Scan for the cell matching the given text and deliver its (x, y) coordinate at center. 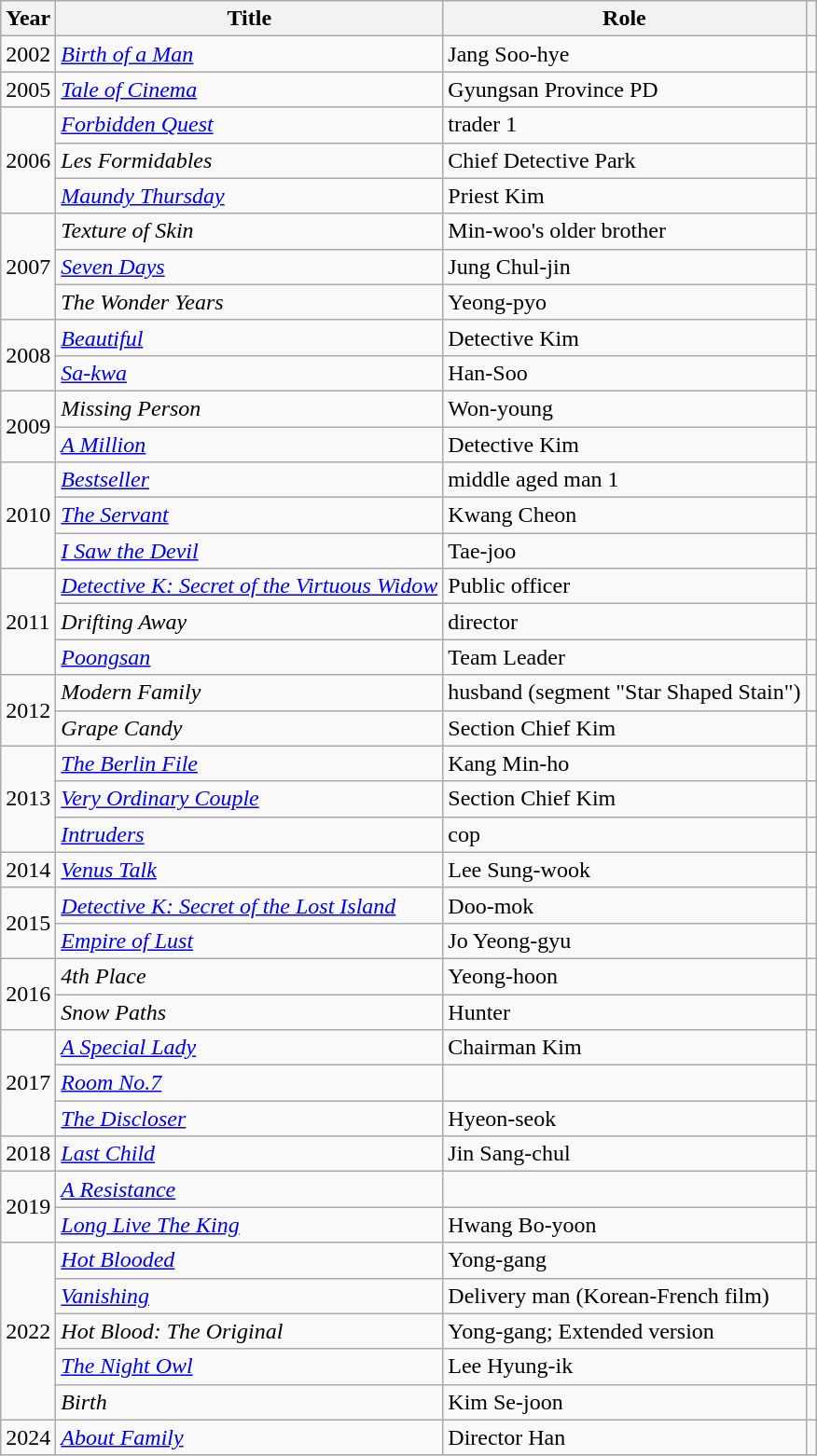
2016 (28, 994)
Yeong-pyo (625, 302)
Doo-mok (625, 905)
Kwang Cheon (625, 515)
Detective K: Secret of the Virtuous Widow (250, 586)
Detective K: Secret of the Lost Island (250, 905)
Texture of Skin (250, 231)
Han-Soo (625, 373)
Birth of a Man (250, 54)
Forbidden Quest (250, 125)
Intruders (250, 834)
The Night Owl (250, 1367)
Hot Blood: The Original (250, 1331)
Gyungsan Province PD (625, 89)
A Resistance (250, 1189)
2011 (28, 622)
Empire of Lust (250, 941)
Lee Hyung-ik (625, 1367)
Min-woo's older brother (625, 231)
Yong-gang (625, 1260)
Modern Family (250, 693)
Snow Paths (250, 1011)
Jung Chul-jin (625, 267)
Bestseller (250, 480)
Yeong-hoon (625, 976)
2024 (28, 1437)
Jang Soo-hye (625, 54)
Vanishing (250, 1296)
Room No.7 (250, 1083)
Team Leader (625, 657)
Jin Sang-chul (625, 1154)
Chairman Kim (625, 1048)
2018 (28, 1154)
Grape Candy (250, 728)
Priest Kim (625, 196)
Tale of Cinema (250, 89)
2015 (28, 923)
Role (625, 19)
Tae-joo (625, 551)
About Family (250, 1437)
Hunter (625, 1011)
Last Child (250, 1154)
Birth (250, 1402)
Les Formidables (250, 160)
Hwang Bo-yoon (625, 1225)
Maundy Thursday (250, 196)
2012 (28, 710)
Year (28, 19)
director (625, 622)
trader 1 (625, 125)
Kang Min-ho (625, 763)
2019 (28, 1207)
Beautiful (250, 337)
Hyeon-seok (625, 1119)
Delivery man (Korean-French film) (625, 1296)
Director Han (625, 1437)
2009 (28, 426)
2008 (28, 355)
Public officer (625, 586)
2013 (28, 799)
2005 (28, 89)
2010 (28, 515)
Won-young (625, 408)
2017 (28, 1083)
Very Ordinary Couple (250, 799)
A Special Lady (250, 1048)
The Discloser (250, 1119)
2007 (28, 267)
The Berlin File (250, 763)
cop (625, 834)
The Wonder Years (250, 302)
Sa-kwa (250, 373)
Long Live The King (250, 1225)
Drifting Away (250, 622)
Seven Days (250, 267)
Lee Sung-wook (625, 870)
Title (250, 19)
Chief Detective Park (625, 160)
Poongsan (250, 657)
I Saw the Devil (250, 551)
Yong-gang; Extended version (625, 1331)
2014 (28, 870)
2002 (28, 54)
2006 (28, 160)
Jo Yeong-gyu (625, 941)
Missing Person (250, 408)
Venus Talk (250, 870)
Hot Blooded (250, 1260)
A Million (250, 445)
2022 (28, 1331)
middle aged man 1 (625, 480)
husband (segment "Star Shaped Stain") (625, 693)
4th Place (250, 976)
The Servant (250, 515)
Kim Se-joon (625, 1402)
